Scan for the cell matching the given text and deliver its (x, y) coordinate at center. 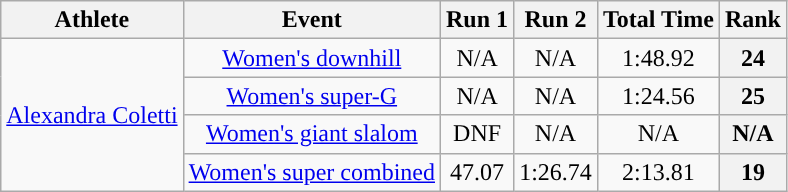
1:24.56 (658, 96)
25 (752, 96)
Women's super combined (312, 172)
Women's super-G (312, 96)
24 (752, 58)
Women's giant slalom (312, 134)
DNF (478, 134)
Rank (752, 20)
47.07 (478, 172)
Event (312, 20)
Women's downhill (312, 58)
Run 2 (556, 20)
1:26.74 (556, 172)
Total Time (658, 20)
Run 1 (478, 20)
Alexandra Coletti (92, 115)
2:13.81 (658, 172)
1:48.92 (658, 58)
Athlete (92, 20)
19 (752, 172)
